Locate the cell with the specified text and output its [X, Y] center coordinate. 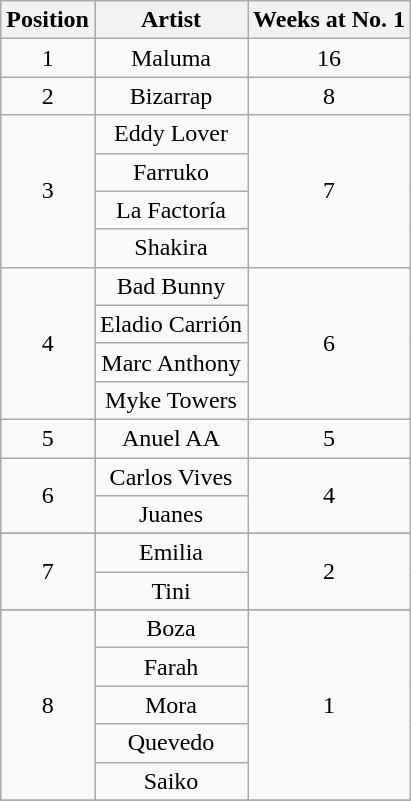
Tini [170, 591]
Eddy Lover [170, 134]
Artist [170, 20]
Maluma [170, 58]
Position [48, 20]
Emilia [170, 553]
Farah [170, 667]
3 [48, 191]
Bad Bunny [170, 286]
Myke Towers [170, 400]
Weeks at No. 1 [330, 20]
Anuel AA [170, 438]
Farruko [170, 172]
Marc Anthony [170, 362]
Bizarrap [170, 96]
Eladio Carrión [170, 324]
Shakira [170, 248]
16 [330, 58]
La Factoría [170, 210]
Quevedo [170, 743]
Juanes [170, 515]
Boza [170, 629]
Mora [170, 705]
Saiko [170, 781]
Carlos Vives [170, 477]
